For the text-containing cell, return its midpoint in [X, Y] coordinate format. 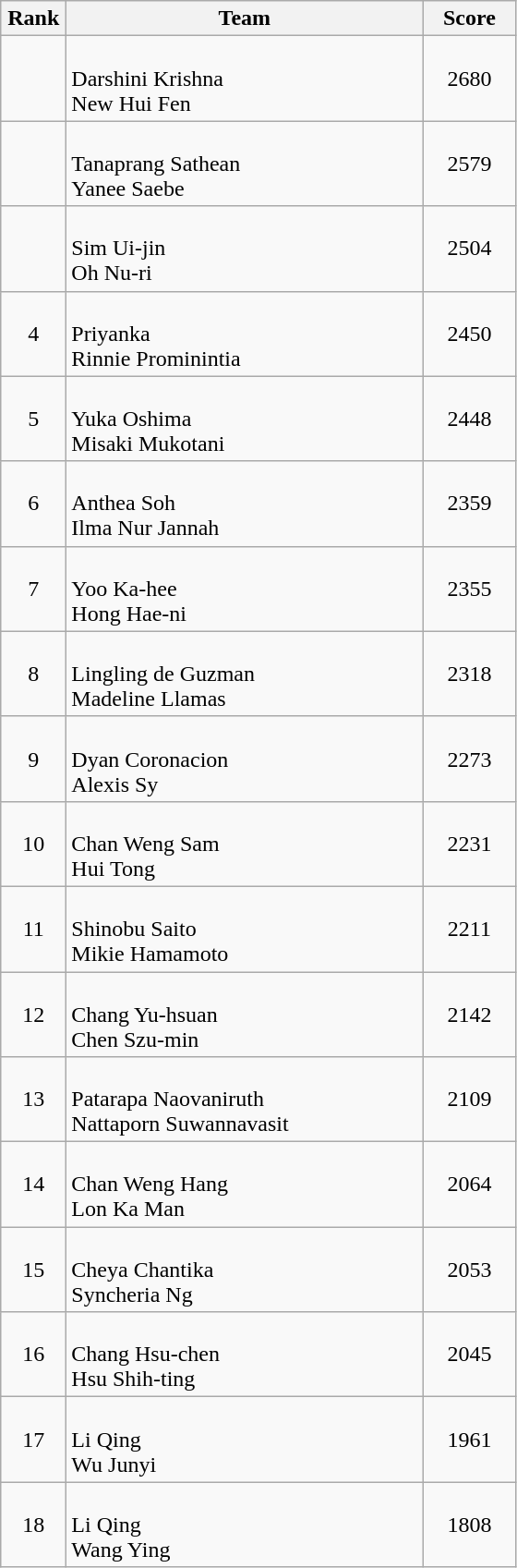
5 [33, 419]
Score [469, 18]
Yoo Ka-heeHong Hae-ni [245, 589]
10 [33, 844]
14 [33, 1185]
Darshini KrishnaNew Hui Fen [245, 79]
2273 [469, 759]
15 [33, 1270]
Lingling de GuzmanMadeline Llamas [245, 674]
2504 [469, 249]
12 [33, 1015]
2064 [469, 1185]
4 [33, 334]
9 [33, 759]
2680 [469, 79]
2579 [469, 164]
Chan Weng HangLon Ka Man [245, 1185]
2448 [469, 419]
Dyan CoronacionAlexis Sy [245, 759]
2318 [469, 674]
1808 [469, 1525]
Chan Weng SamHui Tong [245, 844]
2211 [469, 929]
2450 [469, 334]
Tanaprang SatheanYanee Saebe [245, 164]
18 [33, 1525]
Team [245, 18]
2142 [469, 1015]
2231 [469, 844]
Chang Yu-hsuanChen Szu-min [245, 1015]
Li QingWang Ying [245, 1525]
2359 [469, 504]
Chang Hsu-chenHsu Shih-ting [245, 1355]
PriyankaRinnie Prominintia [245, 334]
2053 [469, 1270]
Yuka OshimaMisaki Mukotani [245, 419]
Cheya ChantikaSyncheria Ng [245, 1270]
Rank [33, 18]
Li QingWu Junyi [245, 1440]
2045 [469, 1355]
1961 [469, 1440]
Anthea SohIlma Nur Jannah [245, 504]
6 [33, 504]
13 [33, 1100]
2109 [469, 1100]
17 [33, 1440]
Patarapa NaovaniruthNattaporn Suwannavasit [245, 1100]
Shinobu SaitoMikie Hamamoto [245, 929]
Sim Ui-jinOh Nu-ri [245, 249]
11 [33, 929]
2355 [469, 589]
16 [33, 1355]
7 [33, 589]
8 [33, 674]
